Provide the [x, y] coordinate of the cell's center where the given text is located.  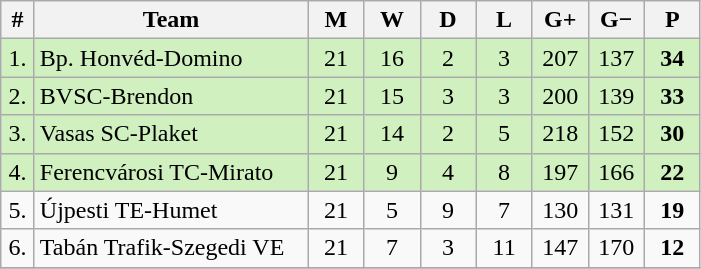
14 [392, 134]
Team [171, 20]
137 [616, 58]
34 [672, 58]
P [672, 20]
G+ [560, 20]
Vasas SC-Plaket [171, 134]
218 [560, 134]
131 [616, 210]
147 [560, 248]
170 [616, 248]
197 [560, 172]
4. [18, 172]
4 [448, 172]
Bp. Honvéd-Domino [171, 58]
30 [672, 134]
33 [672, 96]
3. [18, 134]
207 [560, 58]
200 [560, 96]
# [18, 20]
Ferencvárosi TC-Mirato [171, 172]
W [392, 20]
2. [18, 96]
G− [616, 20]
139 [616, 96]
152 [616, 134]
L [504, 20]
16 [392, 58]
166 [616, 172]
12 [672, 248]
5. [18, 210]
11 [504, 248]
BVSC-Brendon [171, 96]
M [336, 20]
Tabán Trafik-Szegedi VE [171, 248]
15 [392, 96]
Újpesti TE-Humet [171, 210]
22 [672, 172]
1. [18, 58]
19 [672, 210]
8 [504, 172]
D [448, 20]
6. [18, 248]
130 [560, 210]
